Find where the given text appears and provide that cell's center as [x, y] coordinate. 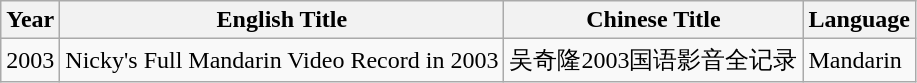
Language [859, 20]
Year [30, 20]
English Title [282, 20]
2003 [30, 60]
Mandarin [859, 60]
吴奇隆2003国语影音全记录 [654, 60]
Chinese Title [654, 20]
Nicky's Full Mandarin Video Record in 2003 [282, 60]
